Pinpoint the cell where the given text exists, returning its [X, Y] midpoint coordinate. 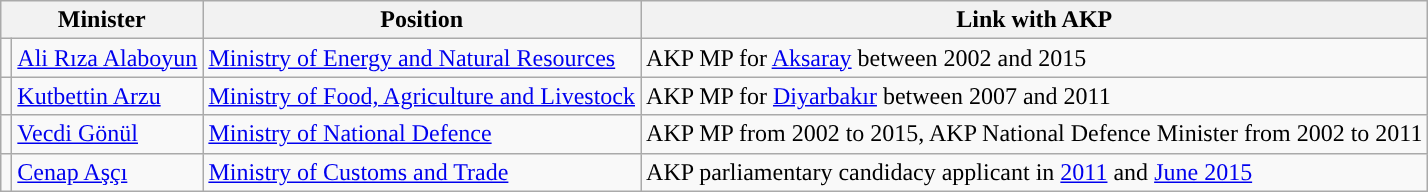
Ali Rıza Alaboyun [108, 58]
Cenap Aşçı [108, 172]
AKP parliamentary candidacy applicant in 2011 and June 2015 [1034, 172]
Ministry of Customs and Trade [422, 172]
Ministry of Food, Agriculture and Livestock [422, 96]
Position [422, 20]
AKP MP from 2002 to 2015, AKP National Defence Minister from 2002 to 2011 [1034, 134]
Minister [102, 20]
AKP MP for Diyarbakır between 2007 and 2011 [1034, 96]
Ministry of Energy and Natural Resources [422, 58]
Vecdi Gönül [108, 134]
Ministry of National Defence [422, 134]
Kutbettin Arzu [108, 96]
Link with AKP [1034, 20]
AKP MP for Aksaray between 2002 and 2015 [1034, 58]
